Detect which cell encompasses the target text, then output its (X, Y) center coordinate. 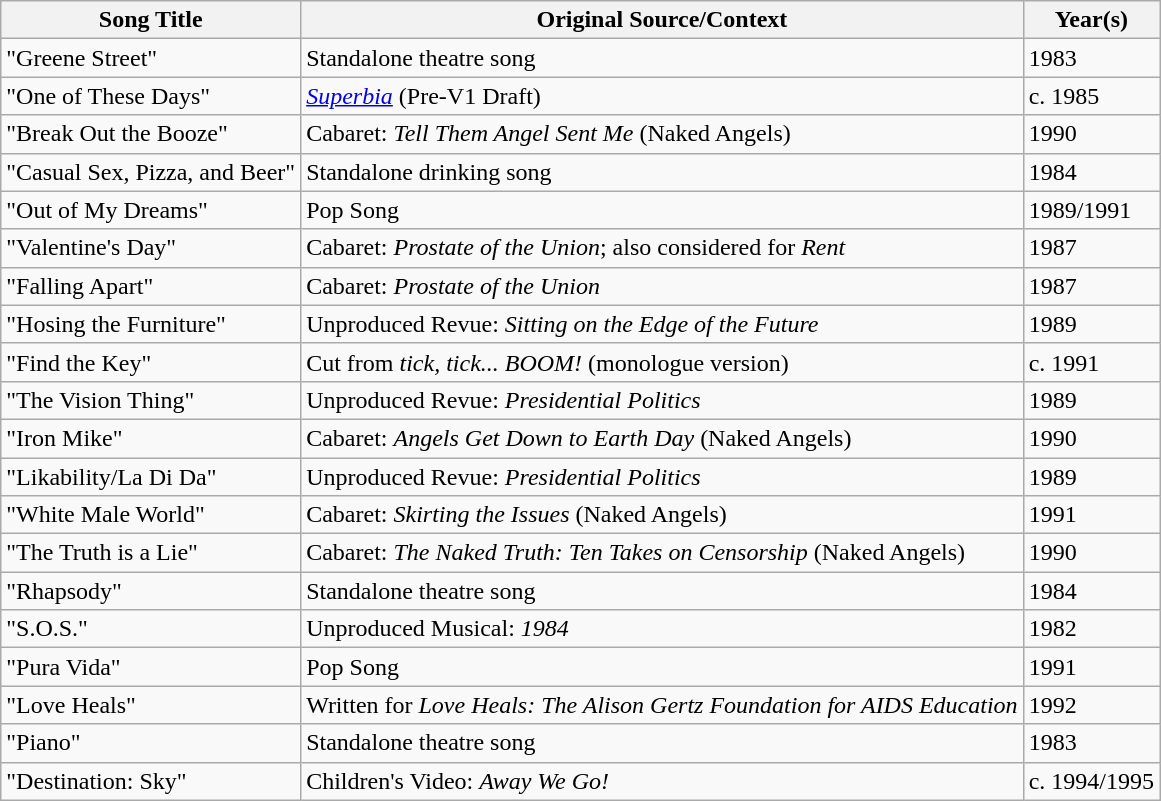
c. 1985 (1091, 96)
Cut from tick, tick... BOOM! (monologue version) (662, 362)
Standalone drinking song (662, 172)
Cabaret: Prostate of the Union; also considered for Rent (662, 248)
"The Vision Thing" (151, 400)
Cabaret: Prostate of the Union (662, 286)
Unproduced Musical: 1984 (662, 629)
"White Male World" (151, 515)
"Out of My Dreams" (151, 210)
Original Source/Context (662, 20)
"Break Out the Booze" (151, 134)
"Piano" (151, 743)
c. 1994/1995 (1091, 781)
"Valentine's Day" (151, 248)
1982 (1091, 629)
"Hosing the Furniture" (151, 324)
Song Title (151, 20)
"Destination: Sky" (151, 781)
"Greene Street" (151, 58)
Year(s) (1091, 20)
Cabaret: Skirting the Issues (Naked Angels) (662, 515)
"Find the Key" (151, 362)
1992 (1091, 705)
"Casual Sex, Pizza, and Beer" (151, 172)
Cabaret: Tell Them Angel Sent Me (Naked Angels) (662, 134)
"One of These Days" (151, 96)
"The Truth is a Lie" (151, 553)
"Falling Apart" (151, 286)
Written for Love Heals: The Alison Gertz Foundation for AIDS Education (662, 705)
Children's Video: Away We Go! (662, 781)
Cabaret: Angels Get Down to Earth Day (Naked Angels) (662, 438)
"Rhapsody" (151, 591)
Cabaret: The Naked Truth: Ten Takes on Censorship (Naked Angels) (662, 553)
1989/1991 (1091, 210)
"Love Heals" (151, 705)
"S.O.S." (151, 629)
Unproduced Revue: Sitting on the Edge of the Future (662, 324)
"Pura Vida" (151, 667)
"Likability/La Di Da" (151, 477)
"Iron Mike" (151, 438)
c. 1991 (1091, 362)
Superbia (Pre-V1 Draft) (662, 96)
